Scan for the cell matching the given text and deliver its [X, Y] coordinate at center. 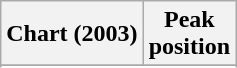
Peak position [189, 34]
Chart (2003) [72, 34]
